Pinpoint the cell where the given text exists, returning its [x, y] midpoint coordinate. 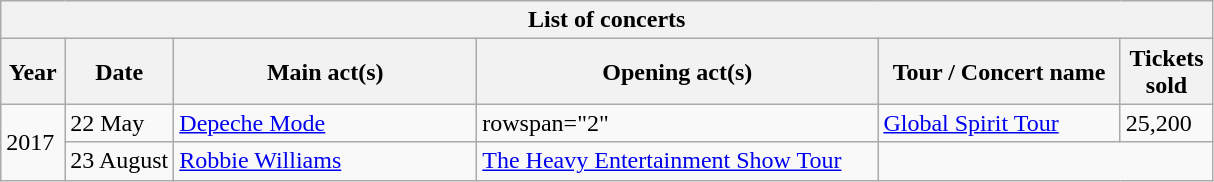
Year [33, 72]
Opening act(s) [678, 72]
Tour / Concert name [999, 72]
25,200 [1166, 123]
Main act(s) [326, 72]
List of concerts [607, 20]
rowspan="2" [678, 123]
22 May [120, 123]
Depeche Mode [326, 123]
Ticketssold [1166, 72]
Robbie Williams [326, 161]
Date [120, 72]
23 August [120, 161]
Global Spirit Tour [999, 123]
The Heavy Entertainment Show Tour [678, 161]
2017 [33, 142]
